Find where the given text appears and provide that cell's center as (x, y) coordinate. 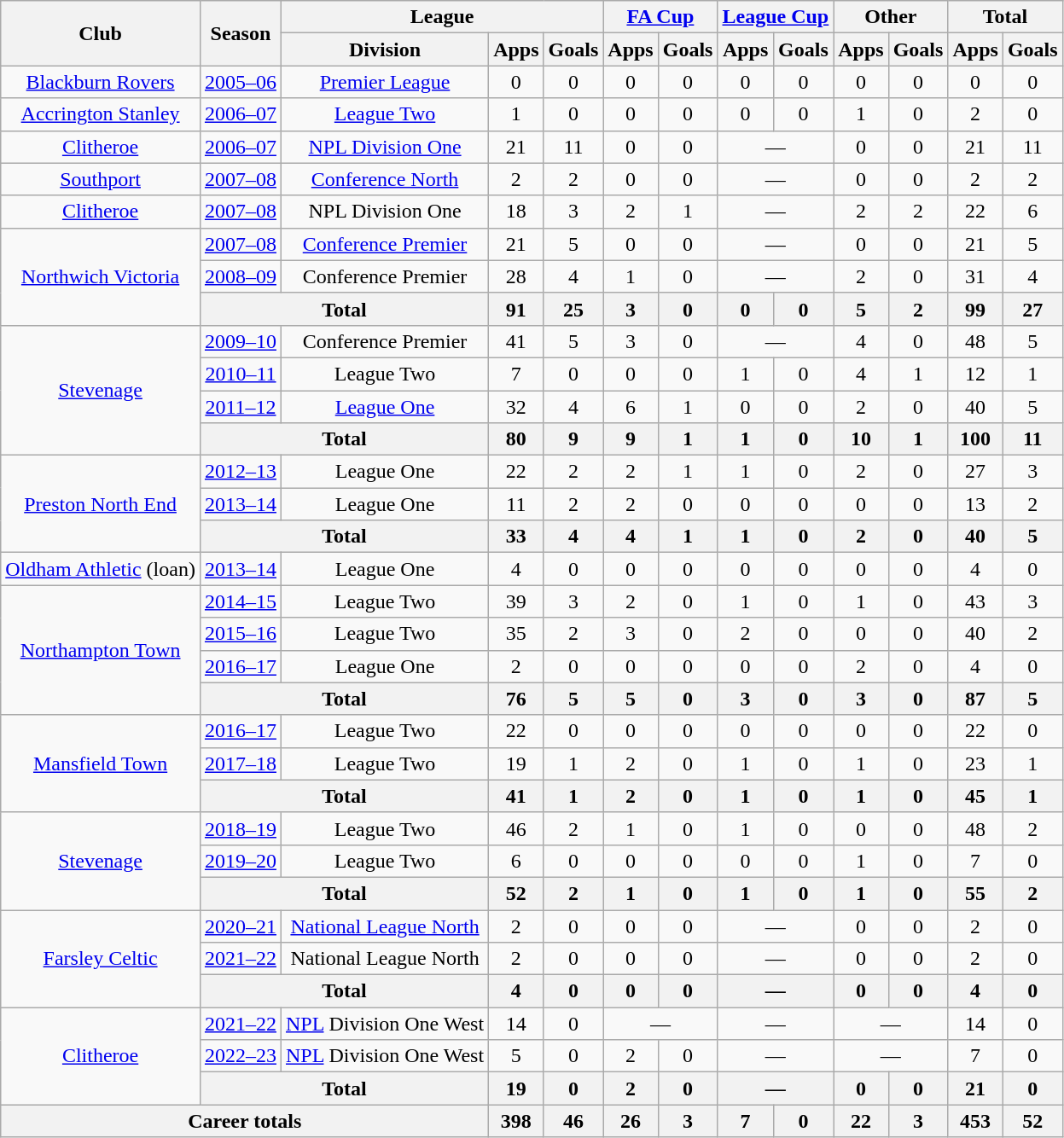
23 (975, 764)
80 (516, 439)
Season (241, 33)
2011–12 (241, 407)
32 (516, 407)
Division (384, 49)
43 (975, 601)
55 (975, 893)
18 (516, 212)
91 (516, 309)
33 (516, 537)
Northampton Town (101, 650)
Career totals (245, 1121)
2010–11 (241, 374)
10 (861, 439)
2012–13 (241, 472)
45 (975, 796)
26 (631, 1121)
Mansfield Town (101, 764)
87 (975, 699)
35 (516, 634)
2008–09 (241, 276)
2019–20 (241, 861)
453 (975, 1121)
2009–10 (241, 341)
Farsley Celtic (101, 958)
Blackburn Rovers (101, 82)
Preston North End (101, 504)
FA Cup (660, 17)
Northwich Victoria (101, 276)
76 (516, 699)
2018–19 (241, 828)
Other (891, 17)
Southport (101, 179)
2015–16 (241, 634)
12 (975, 374)
2005–06 (241, 82)
25 (573, 309)
2014–15 (241, 601)
2017–18 (241, 764)
100 (975, 439)
League (442, 17)
2020–21 (241, 926)
28 (516, 276)
2022–23 (241, 1056)
99 (975, 309)
13 (975, 504)
39 (516, 601)
Conference North (384, 179)
398 (516, 1121)
31 (975, 276)
Premier League (384, 82)
Club (101, 33)
Oldham Athletic (loan) (101, 569)
Accrington Stanley (101, 114)
League Cup (776, 17)
